Provide the [X, Y] coordinate of the cell's center where the given text is located.  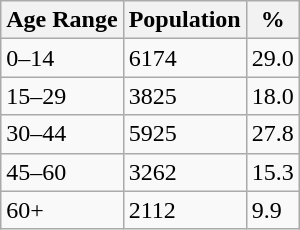
27.8 [272, 134]
Age Range [62, 20]
3262 [184, 172]
29.0 [272, 58]
3825 [184, 96]
% [272, 20]
15.3 [272, 172]
5925 [184, 134]
45–60 [62, 172]
Population [184, 20]
0–14 [62, 58]
30–44 [62, 134]
60+ [62, 210]
18.0 [272, 96]
6174 [184, 58]
9.9 [272, 210]
2112 [184, 210]
15–29 [62, 96]
